Locate the cell with the specified text and output its [X, Y] center coordinate. 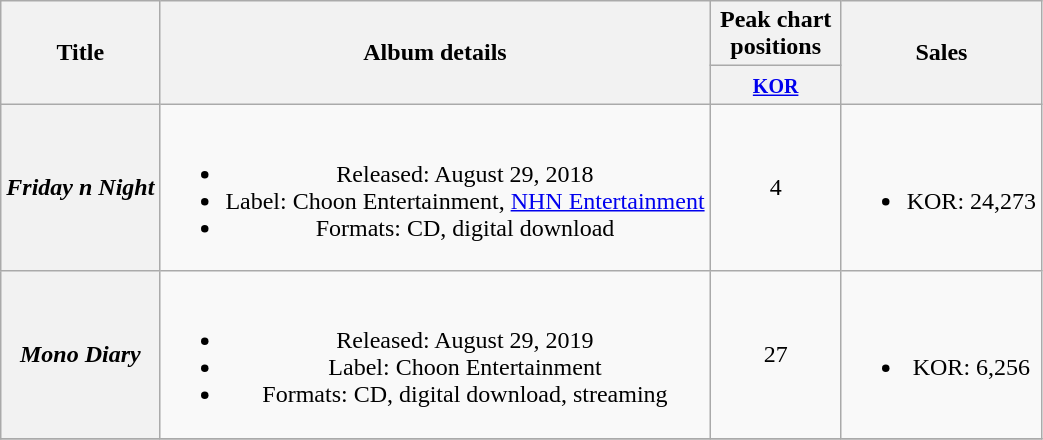
KOR [776, 85]
Album details [435, 52]
KOR: 6,256 [941, 354]
KOR: 24,273 [941, 188]
Sales [941, 52]
Mono Diary [80, 354]
Friday n Night [80, 188]
27 [776, 354]
Title [80, 52]
Released: August 29, 2018Label: Choon Entertainment, NHN EntertainmentFormats: CD, digital download [435, 188]
4 [776, 188]
Released: August 29, 2019Label: Choon EntertainmentFormats: CD, digital download, streaming [435, 354]
Peak chart positions [776, 34]
